Extract the (x, y) coordinate from the center of the cell holding the provided text.  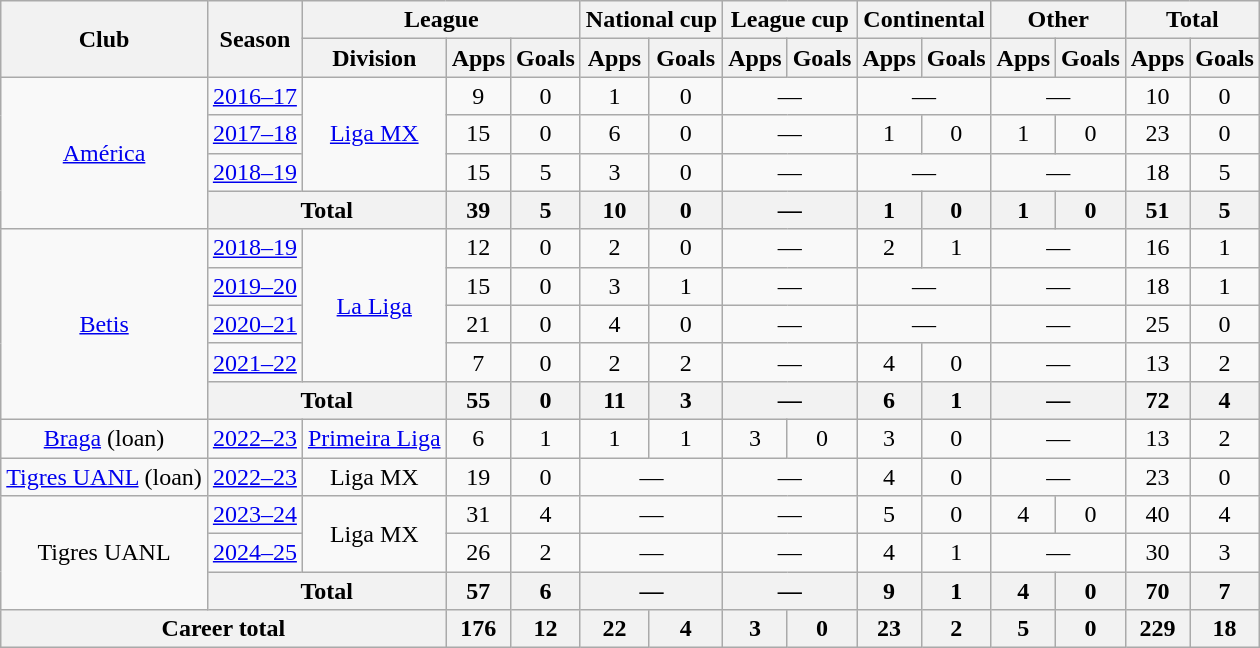
Continental (924, 20)
National cup (651, 20)
16 (1157, 248)
70 (1157, 591)
51 (1157, 210)
2024–25 (254, 553)
55 (478, 400)
22 (614, 629)
League cup (790, 20)
2016–17 (254, 96)
Tigres UANL (loan) (104, 477)
2017–18 (254, 134)
21 (478, 324)
11 (614, 400)
2020–21 (254, 324)
2023–24 (254, 515)
Season (254, 39)
Career total (224, 629)
La Liga (374, 305)
League (441, 20)
40 (1157, 515)
229 (1157, 629)
América (104, 153)
39 (478, 210)
19 (478, 477)
176 (478, 629)
72 (1157, 400)
57 (478, 591)
Division (374, 58)
26 (478, 553)
Primeira Liga (374, 438)
2019–20 (254, 286)
Club (104, 39)
25 (1157, 324)
Braga (loan) (104, 438)
Betis (104, 324)
Other (1058, 20)
Tigres UANL (104, 553)
31 (478, 515)
30 (1157, 553)
2021–22 (254, 362)
